Output the [X, Y] coordinate of the center of the cell containing the given text.  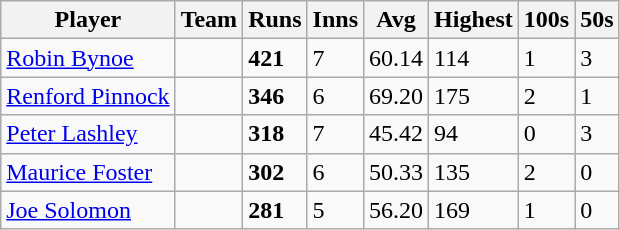
346 [275, 96]
56.20 [396, 210]
318 [275, 134]
Player [88, 20]
69.20 [396, 96]
135 [474, 172]
Inns [335, 20]
Renford Pinnock [88, 96]
Robin Bynoe [88, 58]
50.33 [396, 172]
Team [209, 20]
45.42 [396, 134]
169 [474, 210]
5 [335, 210]
Maurice Foster [88, 172]
Joe Solomon [88, 210]
175 [474, 96]
Runs [275, 20]
Avg [396, 20]
94 [474, 134]
114 [474, 58]
421 [275, 58]
302 [275, 172]
Peter Lashley [88, 134]
60.14 [396, 58]
100s [546, 20]
Highest [474, 20]
50s [597, 20]
281 [275, 210]
